From the cell containing the given text, extract its center point as [x, y] coordinate. 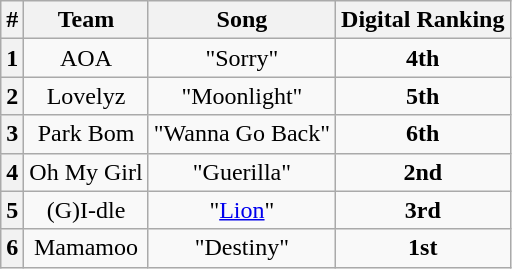
1st [423, 248]
"Moonlight" [242, 96]
6 [12, 248]
"Guerilla" [242, 172]
4 [12, 172]
(G)I-dle [86, 210]
3rd [423, 210]
6th [423, 134]
"Wanna Go Back" [242, 134]
2 [12, 96]
Digital Ranking [423, 20]
"Sorry" [242, 58]
3 [12, 134]
5th [423, 96]
"Destiny" [242, 248]
AOA [86, 58]
5 [12, 210]
Song [242, 20]
Park Bom [86, 134]
Team [86, 20]
# [12, 20]
Mamamoo [86, 248]
2nd [423, 172]
1 [12, 58]
4th [423, 58]
"Lion" [242, 210]
Lovelyz [86, 96]
Oh My Girl [86, 172]
